Scan for the cell matching the given text and deliver its [x, y] coordinate at center. 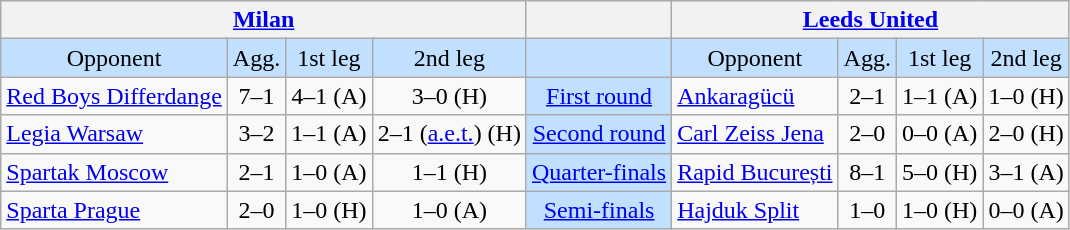
2–0 (H) [1026, 134]
8–1 [867, 172]
5–0 (H) [939, 172]
4–1 (A) [329, 96]
Semi-finals [598, 210]
2–1 (a.e.t.) (H) [449, 134]
Carl Zeiss Jena [755, 134]
Legia Warsaw [114, 134]
3–0 (H) [449, 96]
First round [598, 96]
Leeds United [871, 20]
Second round [598, 134]
7–1 [256, 96]
1–1 (H) [449, 172]
1–0 [867, 210]
Rapid București [755, 172]
Spartak Moscow [114, 172]
Ankaragücü [755, 96]
3–2 [256, 134]
Hajduk Split [755, 210]
Quarter-finals [598, 172]
Milan [264, 20]
Red Boys Differdange [114, 96]
Sparta Prague [114, 210]
3–1 (A) [1026, 172]
